Capture the cell that displays the provided text and extract its [X, Y] central coordinate. 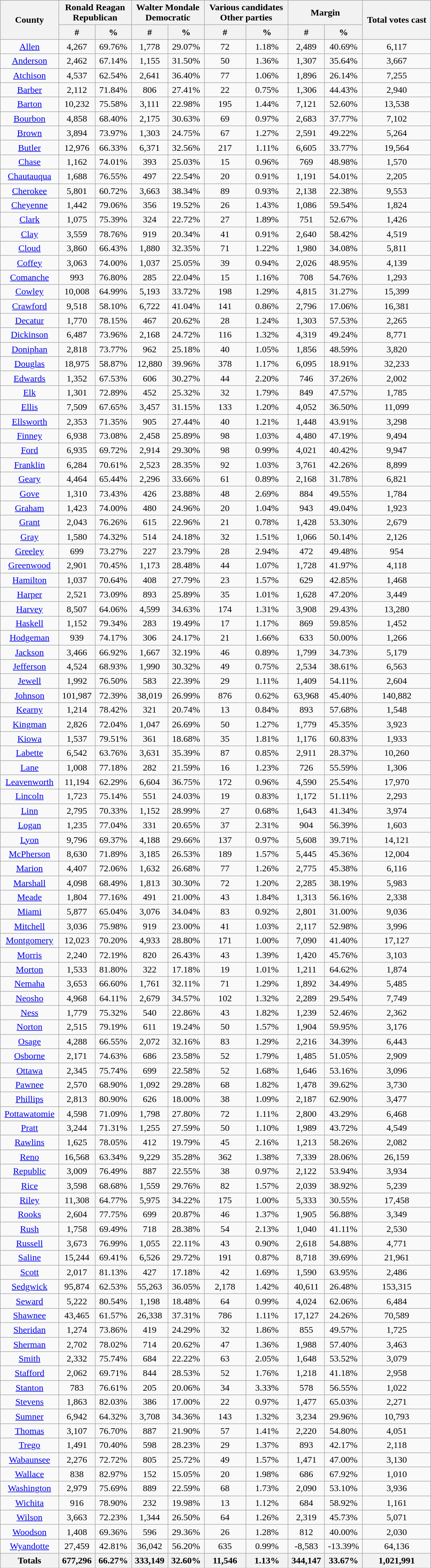
2,640 [306, 234]
2,039 [306, 1186]
27.44% [186, 422]
19.24% [186, 1027]
Cloud [30, 249]
6,443 [397, 1041]
79.19% [113, 1027]
Ellis [30, 407]
34.63% [186, 609]
5,239 [397, 1186]
53.10% [343, 1488]
Leavenworth [30, 782]
Phillips [30, 1099]
1,218 [306, 1373]
58.92% [343, 1503]
54.11% [343, 681]
62.54% [113, 75]
14,121 [397, 839]
54.76% [343, 277]
606 [150, 378]
59.95% [343, 1027]
28.80% [186, 941]
282 [150, 768]
Smith [30, 1359]
63,968 [306, 696]
2,117 [306, 926]
67.14% [113, 61]
1,352 [77, 378]
Cowley [30, 292]
7,255 [397, 75]
Jewell [30, 681]
71.09% [113, 1113]
26.50% [186, 1517]
35.64% [343, 61]
82.97% [113, 1474]
68.90% [113, 1085]
2,265 [397, 320]
67.53% [113, 378]
3,667 [397, 61]
26,338 [150, 1315]
Rice [30, 1186]
4,771 [397, 1243]
66.92% [113, 652]
Jefferson [30, 667]
2,112 [77, 90]
57.68% [343, 710]
66.33% [113, 147]
49.22% [343, 133]
143 [225, 1416]
321 [150, 710]
54 [225, 1229]
1.51% [267, 537]
Kearny [30, 710]
75.58% [113, 104]
75.32% [113, 1013]
Rooks [30, 1215]
Graham [30, 508]
3,974 [397, 811]
1,471 [306, 1460]
2,534 [306, 667]
5,811 [397, 249]
1,723 [77, 796]
1.04% [267, 508]
1,896 [306, 75]
962 [150, 349]
1,904 [306, 1027]
6,487 [77, 335]
419 [150, 1330]
28.99% [186, 811]
49.57% [343, 1330]
Sumner [30, 1416]
1,478 [306, 1085]
812 [306, 1532]
805 [150, 1460]
27.41% [186, 90]
Johnson [30, 696]
6,542 [77, 753]
Harper [30, 594]
140,882 [397, 696]
1,778 [150, 47]
56.55% [343, 1388]
1,423 [77, 508]
2,486 [397, 1272]
714 [150, 1344]
174 [225, 609]
52.67% [343, 220]
71.31% [113, 1128]
152 [150, 1474]
3,477 [397, 1099]
70,589 [397, 1315]
39.96% [186, 364]
38.92% [343, 1186]
29.36% [186, 1532]
26.69% [186, 724]
32.11% [186, 984]
378 [225, 364]
Morton [30, 969]
677,296 [77, 1560]
1,075 [77, 220]
53.30% [343, 522]
62.29% [113, 782]
783 [77, 1388]
876 [225, 696]
993 [77, 277]
59.54% [343, 205]
386 [150, 1402]
10,232 [77, 104]
40,611 [306, 1287]
Miami [30, 912]
36.40% [186, 75]
2,795 [77, 811]
76.70% [113, 1431]
29.66% [186, 839]
1,211 [306, 969]
1,905 [306, 1215]
2,289 [306, 998]
Scott [30, 1272]
1.98% [267, 1474]
2,914 [150, 450]
2,090 [306, 1488]
2,118 [397, 1445]
855 [306, 1330]
87 [225, 753]
69.71% [113, 1373]
615 [150, 522]
5,975 [150, 1200]
64.62% [343, 969]
4,024 [306, 1301]
Ellsworth [30, 422]
1.41% [267, 1431]
42.17% [343, 1445]
769 [306, 162]
1,293 [397, 277]
49.24% [343, 335]
69.76% [113, 47]
Shawnee [30, 1315]
42 [225, 1272]
41.11% [343, 1229]
Clay [30, 234]
74.01% [113, 162]
29.30% [186, 450]
43.91% [343, 422]
31.15% [186, 407]
1.07% [267, 566]
Meade [30, 897]
89 [225, 191]
79.51% [113, 739]
1,758 [77, 1229]
2,641 [150, 75]
2,911 [306, 753]
28.53% [186, 1373]
61 [225, 479]
62.53% [113, 1287]
9,494 [397, 436]
Washington [30, 1488]
5,179 [397, 652]
Wichita [30, 1503]
1,728 [306, 566]
26.53% [186, 854]
29.96% [343, 1416]
Montgomery [30, 941]
820 [150, 955]
35.28% [186, 1157]
Chautauqua [30, 176]
583 [150, 681]
4,021 [306, 450]
551 [150, 796]
45.40% [343, 696]
54.80% [343, 1431]
38.34% [186, 191]
3,653 [77, 984]
5,071 [397, 1517]
18.48% [186, 1301]
76.50% [113, 681]
6,371 [150, 147]
33.67% [343, 1560]
42.81% [113, 1546]
Dickinson [30, 335]
71.84% [113, 90]
34.08% [343, 249]
4,098 [77, 883]
1,863 [77, 1402]
32,233 [397, 364]
41.18% [343, 1373]
38.61% [343, 667]
1.69% [267, 1272]
1,880 [150, 249]
0.94% [267, 263]
4,599 [150, 609]
10,793 [397, 1416]
75.98% [113, 926]
45.38% [343, 868]
3,894 [77, 133]
17,458 [397, 1200]
6,938 [77, 436]
17.06% [343, 306]
26.43% [186, 955]
72.39% [113, 696]
2,515 [77, 1027]
3,176 [397, 1027]
1.44% [267, 104]
53.52% [343, 1359]
Linn [30, 811]
1,923 [397, 508]
2,462 [77, 61]
77.04% [113, 825]
Various candidatesOther parties [246, 13]
Haskell [30, 623]
285 [150, 277]
467 [150, 320]
66.27% [113, 1560]
884 [306, 494]
4,598 [77, 1113]
611 [150, 1027]
54.88% [343, 1243]
3,761 [306, 465]
32.56% [186, 147]
48.98% [343, 162]
1,933 [397, 739]
1,628 [306, 594]
Wyandotte [30, 1546]
24.29% [186, 1330]
172 [225, 782]
4,188 [150, 839]
Saline [30, 1258]
2,958 [397, 1373]
344,147 [306, 1560]
3,234 [306, 1416]
497 [150, 176]
24.03% [186, 796]
1,172 [306, 796]
Walter MondaleDemocratic [168, 13]
101,987 [77, 696]
18,975 [77, 364]
Edwards [30, 378]
Barton [30, 104]
3,908 [306, 609]
0.78% [267, 522]
78.76% [113, 234]
4,051 [397, 1431]
205 [150, 1388]
1,198 [150, 1301]
10,008 [77, 292]
1,784 [397, 494]
10,260 [397, 753]
41.40% [343, 941]
69.37% [113, 839]
3,111 [150, 104]
73.96% [113, 335]
1,420 [306, 955]
1,155 [150, 61]
1,491 [77, 1445]
8,718 [306, 1258]
9,796 [77, 839]
9,947 [397, 450]
2,901 [77, 566]
28.35% [186, 465]
6,526 [150, 1258]
70.61% [113, 465]
Nemaha [30, 984]
Gove [30, 494]
23.88% [186, 494]
Clark [30, 220]
68.49% [113, 883]
67.92% [343, 1474]
2,940 [397, 90]
22.22% [186, 1359]
1.06% [267, 75]
2,683 [306, 119]
6,116 [397, 868]
2,362 [397, 1013]
24.26% [343, 1315]
66.55% [113, 1041]
9,036 [397, 912]
7,090 [306, 941]
1,874 [397, 969]
Decatur [30, 320]
1,856 [306, 349]
64.06% [113, 609]
0.90% [267, 1243]
Grant [30, 522]
1,799 [306, 652]
72.89% [113, 392]
-13.39% [343, 1546]
4,519 [397, 234]
32.16% [186, 1041]
2,276 [77, 1460]
19.49% [186, 623]
Doniphan [30, 349]
4,537 [77, 75]
171 [225, 941]
3,185 [150, 854]
1,648 [306, 1359]
331 [150, 825]
838 [77, 1474]
68.68% [113, 1186]
2,293 [397, 796]
34.39% [343, 1041]
2,126 [397, 537]
0.68% [267, 811]
2,062 [77, 1373]
Neosho [30, 998]
2,813 [77, 1099]
3,820 [397, 349]
4,549 [397, 1128]
849 [306, 392]
34.36% [186, 1416]
22.39% [186, 681]
Greeley [30, 551]
56.20% [186, 1546]
626 [150, 1099]
1.89% [267, 220]
Marion [30, 868]
191 [225, 1258]
362 [225, 1157]
1.24% [267, 320]
Jackson [30, 652]
116 [225, 335]
70.45% [113, 566]
15,244 [77, 1258]
2,702 [77, 1344]
76.26% [113, 522]
1.18% [267, 47]
175 [225, 1200]
18.68% [186, 739]
943 [306, 508]
69 [225, 119]
5,333 [306, 1200]
Totals [30, 1560]
954 [397, 551]
34.57% [186, 998]
Ford [30, 450]
22.96% [186, 522]
37.31% [186, 1315]
480 [150, 508]
306 [150, 638]
6,604 [150, 782]
18.00% [186, 1099]
3,860 [77, 249]
15,399 [397, 292]
1.66% [267, 638]
49.48% [343, 551]
5,877 [77, 912]
3,076 [150, 912]
133 [225, 407]
Atchison [30, 75]
1,274 [77, 1330]
Allen [30, 47]
1,770 [77, 320]
1,008 [77, 768]
76.80% [113, 277]
4,590 [306, 782]
1.28% [267, 1532]
3,936 [397, 1488]
4,858 [77, 119]
24.17% [186, 638]
2,826 [77, 724]
1.13% [267, 1560]
1,992 [77, 681]
33.72% [186, 292]
19.98% [186, 1503]
81.13% [113, 1272]
64.11% [113, 998]
1,570 [397, 162]
11,194 [77, 782]
629 [306, 580]
24.72% [186, 335]
1,092 [150, 1085]
356 [150, 205]
2,521 [77, 594]
29.43% [343, 609]
69.49% [113, 1229]
1,021,991 [397, 1560]
2,296 [150, 479]
75.39% [113, 220]
2.31% [267, 825]
41.97% [343, 566]
491 [150, 897]
514 [150, 537]
12,880 [150, 364]
2,458 [150, 436]
889 [150, 1488]
71.89% [113, 854]
54.01% [343, 176]
3,349 [397, 1215]
75.69% [113, 1488]
1,313 [306, 897]
69.72% [113, 450]
4,052 [306, 407]
596 [150, 1532]
4,139 [397, 263]
40.42% [343, 450]
1,813 [150, 883]
6,117 [397, 47]
2,072 [150, 1041]
36.50% [343, 407]
31.50% [186, 61]
2,205 [397, 176]
48 [225, 494]
6,935 [77, 450]
1,603 [397, 825]
1,477 [306, 1402]
1,191 [306, 176]
726 [306, 768]
Ottawa [30, 1070]
80.54% [113, 1301]
1.73% [267, 1488]
36.05% [186, 1287]
40.00% [343, 1532]
1,590 [306, 1272]
74.17% [113, 638]
Cheyenne [30, 205]
Woodson [30, 1532]
5,264 [397, 133]
1,173 [150, 566]
47.20% [343, 594]
70.64% [113, 580]
33.77% [343, 147]
2,345 [77, 1070]
22.59% [186, 1488]
2,332 [77, 1359]
333,149 [150, 1560]
19,564 [397, 147]
4,319 [306, 335]
Riley [30, 1200]
70.20% [113, 941]
5,193 [150, 292]
Hodgeman [30, 638]
6,095 [306, 364]
78.05% [113, 1143]
2,271 [397, 1402]
6,284 [77, 465]
30.27% [186, 378]
Mitchell [30, 926]
32.60% [186, 1560]
39.69% [343, 1258]
1,632 [150, 868]
11,308 [77, 1200]
1.12% [267, 1503]
1.22% [267, 249]
1,980 [306, 249]
7,121 [306, 104]
904 [306, 825]
2,285 [306, 883]
2,818 [77, 349]
8,630 [77, 854]
36.75% [186, 782]
4,464 [77, 479]
76.49% [113, 1171]
0.93% [267, 191]
3,463 [397, 1344]
34.73% [343, 652]
3,708 [150, 1416]
2,026 [306, 263]
23.79% [186, 551]
1,442 [77, 205]
29.76% [186, 1186]
1.21% [267, 422]
67 [225, 133]
9,553 [397, 191]
74.63% [113, 1056]
2,138 [306, 191]
39.62% [343, 1085]
Chase [30, 162]
12,023 [77, 941]
34.04% [186, 912]
1,824 [397, 205]
746 [306, 378]
Lincoln [30, 796]
45.36% [343, 854]
Hamilton [30, 580]
77.18% [113, 768]
61.57% [113, 1315]
4,968 [77, 998]
28.06% [343, 1157]
11,099 [397, 407]
60.83% [343, 739]
Total votes cast [397, 20]
427 [150, 1272]
2,319 [306, 1517]
20.34% [186, 234]
24.18% [186, 537]
16 [225, 768]
21.59% [186, 768]
718 [150, 1229]
2.13% [267, 1229]
Franklin [30, 465]
3,559 [77, 234]
2.69% [267, 494]
37.26% [343, 378]
45.35% [343, 724]
Brown [30, 133]
1,468 [397, 580]
1.38% [267, 1157]
4,524 [77, 667]
1,667 [150, 652]
2.94% [267, 551]
Pratt [30, 1128]
28.23% [186, 1445]
5,445 [306, 854]
12,004 [397, 854]
29.72% [186, 1258]
Wallace [30, 1474]
6,942 [77, 1416]
27.59% [186, 1128]
1,485 [306, 1056]
Douglas [30, 364]
15.05% [186, 1474]
13,538 [397, 104]
1,452 [397, 623]
76.55% [113, 176]
31.00% [343, 912]
Sedgwick [30, 1287]
869 [306, 623]
Stanton [30, 1388]
County [30, 20]
2,775 [306, 868]
786 [225, 1315]
50.14% [343, 537]
29.54% [343, 998]
141 [225, 306]
51.05% [343, 1056]
4,407 [77, 868]
1.16% [267, 277]
73.08% [113, 436]
48.95% [343, 263]
36,042 [150, 1546]
Kingman [30, 724]
1,537 [77, 739]
Kiowa [30, 739]
26.99% [186, 696]
195 [225, 104]
2,570 [77, 1085]
1,176 [306, 739]
1,214 [77, 710]
Lane [30, 768]
29.07% [186, 47]
2,216 [306, 1041]
26.48% [343, 1287]
0.62% [267, 696]
3.33% [267, 1388]
55,263 [150, 1287]
72.19% [113, 955]
31.27% [343, 292]
73.86% [113, 1330]
1.10% [267, 1128]
Republic [30, 1171]
0.92% [267, 912]
2,043 [77, 522]
56.88% [343, 1215]
232 [150, 1503]
6,605 [306, 147]
4,933 [150, 941]
3,996 [397, 926]
1,307 [306, 61]
2,353 [77, 422]
37.77% [343, 119]
844 [150, 1373]
22.54% [186, 176]
28.37% [343, 753]
34 [225, 1388]
19.52% [186, 205]
59.85% [343, 623]
72.72% [113, 1460]
4,267 [77, 47]
79.06% [113, 205]
393 [150, 162]
1,040 [306, 1229]
37 [225, 825]
2,082 [397, 1143]
76.99% [113, 1243]
20.65% [186, 825]
56.16% [343, 897]
7,102 [397, 119]
27.79% [186, 580]
1,785 [397, 392]
1,798 [150, 1113]
64.99% [113, 292]
Margin [325, 13]
3,673 [77, 1243]
Anderson [30, 61]
426 [150, 494]
7,749 [397, 998]
49.04% [343, 508]
51.11% [343, 796]
1,548 [397, 710]
49.55% [343, 494]
1,235 [77, 825]
22.38% [343, 191]
3,923 [397, 724]
Sheridan [30, 1330]
7,509 [77, 407]
2.20% [267, 378]
81.80% [113, 969]
19.79% [186, 1143]
2.16% [267, 1143]
1.39% [267, 955]
38,019 [150, 696]
3,009 [77, 1171]
Osage [30, 1041]
67.65% [113, 407]
9,518 [77, 306]
1,688 [77, 176]
1,426 [397, 220]
939 [77, 638]
598 [150, 1445]
1,625 [77, 1143]
80.90% [113, 1099]
Bourbon [30, 119]
45 [225, 1143]
74.32% [113, 537]
3,107 [77, 1431]
31.78% [343, 479]
Comanche [30, 277]
58.42% [343, 234]
2,240 [77, 955]
806 [150, 90]
47.19% [343, 436]
540 [150, 1013]
71.35% [113, 422]
5,485 [397, 984]
1,310 [77, 494]
Crawford [30, 306]
3,631 [150, 753]
56.39% [343, 825]
25.05% [186, 263]
227 [150, 551]
Ronald ReaganRepublican [95, 13]
1,213 [306, 1143]
35.39% [186, 753]
324 [150, 220]
58.26% [343, 1143]
3,466 [77, 652]
78.02% [113, 1344]
Harvey [30, 609]
137 [225, 839]
72.04% [113, 724]
16,381 [397, 306]
69.41% [113, 1258]
2,800 [306, 1113]
Marshall [30, 883]
Gray [30, 537]
3,036 [77, 926]
1,533 [77, 969]
1,255 [150, 1128]
1,409 [306, 681]
Pottawatomie [30, 1113]
3,130 [397, 1460]
45.76% [343, 955]
3,096 [397, 1070]
1,580 [77, 537]
47.00% [343, 1460]
3,244 [77, 1128]
43.29% [343, 1113]
25.03% [186, 162]
Butler [30, 147]
42.85% [343, 580]
53.16% [343, 1070]
4,118 [397, 566]
22.11% [186, 1243]
Wilson [30, 1517]
2,030 [397, 1532]
2,002 [397, 378]
73.09% [113, 594]
0.85% [267, 753]
Thomas [30, 1431]
1.42% [267, 1287]
16,568 [77, 1157]
5,222 [77, 1301]
102 [225, 998]
25.32% [186, 392]
20.87% [186, 1215]
2,796 [306, 306]
1,428 [306, 522]
22.04% [186, 277]
Rawlins [30, 1143]
52.60% [343, 104]
Elk [30, 392]
77.75% [113, 1215]
1,162 [77, 162]
39.71% [343, 839]
52.46% [343, 1013]
2,489 [306, 47]
Labette [30, 753]
62.90% [343, 1099]
1.05% [267, 349]
2,618 [306, 1243]
Coffey [30, 263]
1,055 [150, 1243]
72.23% [113, 1517]
1,344 [150, 1517]
95,874 [77, 1287]
1,725 [397, 1330]
2,530 [397, 1229]
13,280 [397, 609]
78.90% [113, 1503]
50.00% [343, 638]
McPherson [30, 854]
Ness [30, 1013]
7,339 [306, 1157]
1,559 [150, 1186]
39 [225, 263]
1.31% [267, 609]
283 [150, 623]
65.03% [343, 1402]
73.43% [113, 494]
12,976 [77, 147]
472 [306, 551]
64,136 [397, 1546]
1,643 [306, 811]
0.86% [267, 306]
1,989 [306, 1128]
48.59% [343, 349]
Cherokee [30, 191]
29.28% [186, 1085]
21.90% [186, 1431]
22.98% [186, 104]
Sherman [30, 1344]
22.55% [186, 1171]
27.80% [186, 1113]
64.77% [113, 1200]
2,171 [77, 1056]
Barber [30, 90]
916 [77, 1503]
24.96% [186, 508]
63.95% [343, 1272]
18.91% [343, 364]
34.49% [343, 984]
Lyon [30, 839]
6,563 [397, 667]
28.48% [186, 566]
65.04% [113, 912]
2,909 [397, 1056]
23 [225, 580]
361 [150, 739]
2,591 [306, 133]
1,646 [306, 1070]
55.59% [343, 768]
70.33% [113, 811]
68.40% [113, 119]
217 [225, 147]
27,459 [77, 1546]
189 [225, 854]
79.34% [113, 623]
8,507 [77, 609]
1,988 [306, 1344]
78.15% [113, 320]
1,239 [306, 1013]
21.00% [186, 897]
32.19% [186, 652]
47 [225, 1344]
30.30% [186, 883]
30.63% [186, 119]
-8,583 [306, 1546]
0.83% [267, 796]
Wabaunsee [30, 1460]
3,730 [397, 1085]
Finney [30, 436]
1,301 [77, 392]
1.43% [267, 205]
1.23% [267, 768]
57.40% [343, 1344]
1,066 [306, 537]
2,122 [306, 1171]
22.86% [186, 1013]
635 [225, 1546]
3,598 [77, 1186]
1,990 [150, 667]
77.16% [113, 897]
30.55% [343, 1200]
17,970 [397, 782]
53.94% [343, 1171]
2,178 [225, 1287]
34.22% [186, 1200]
28.38% [186, 1229]
2,220 [306, 1431]
2,979 [77, 1488]
3,457 [150, 407]
408 [150, 580]
1,086 [306, 205]
Russell [30, 1243]
21,961 [397, 1258]
8,899 [397, 465]
Morris [30, 955]
68.93% [113, 667]
6,468 [397, 1113]
4,815 [306, 292]
Reno [30, 1157]
26.68% [186, 868]
1,047 [150, 724]
92 [225, 465]
633 [306, 638]
73.27% [113, 551]
8,771 [397, 335]
6,484 [397, 1301]
17 [225, 623]
1.68% [267, 1070]
751 [306, 220]
3,079 [397, 1359]
66.43% [113, 249]
9,229 [150, 1157]
58.10% [113, 306]
20.06% [186, 1388]
25.54% [343, 782]
63 [225, 1359]
198 [225, 292]
43.72% [343, 1128]
63.34% [113, 1157]
3,934 [397, 1171]
41.34% [343, 811]
23.58% [186, 1056]
Trego [30, 1445]
Osborne [30, 1056]
47.57% [343, 392]
62.06% [343, 1301]
57 [225, 1431]
412 [150, 1143]
Stevens [30, 1402]
24.75% [186, 133]
25.72% [186, 1460]
65.44% [113, 479]
1,022 [397, 1388]
5,608 [306, 839]
6,722 [150, 306]
41.04% [186, 306]
43,465 [77, 1315]
22.72% [186, 220]
1,266 [397, 638]
3,063 [77, 263]
1,010 [397, 1474]
78.42% [113, 710]
Pawnee [30, 1085]
57.53% [343, 320]
33.66% [186, 479]
60.72% [113, 191]
11,546 [225, 1560]
0.84% [267, 710]
42.26% [343, 465]
63.76% [113, 753]
72.06% [113, 868]
1.76% [267, 1373]
2,017 [77, 1272]
30.32% [186, 667]
64.32% [113, 1416]
708 [306, 277]
153,315 [397, 1287]
1,892 [306, 984]
22.58% [186, 1070]
38.19% [343, 883]
Greenwood [30, 566]
2,187 [306, 1099]
52.98% [343, 926]
5,801 [77, 191]
1.84% [267, 897]
4,480 [306, 436]
45.73% [343, 1517]
73.97% [113, 133]
1.09% [267, 1099]
6,821 [397, 479]
40.69% [343, 47]
1.81% [267, 739]
44.43% [343, 90]
Norton [30, 1027]
82.03% [113, 1402]
2.05% [267, 1359]
1,408 [77, 1532]
905 [150, 422]
1,761 [150, 984]
17.00% [186, 1402]
452 [150, 392]
20.74% [186, 710]
58.87% [113, 364]
4,288 [77, 1041]
Stafford [30, 1373]
Rush [30, 1229]
3,103 [397, 955]
5,983 [397, 883]
69.36% [113, 1532]
23.00% [186, 926]
26.14% [343, 75]
1,161 [397, 1503]
0.87% [267, 1258]
578 [306, 1388]
322 [150, 969]
76.61% [113, 1388]
3,298 [397, 422]
Logan [30, 825]
32.35% [186, 249]
2,523 [150, 465]
66.60% [113, 984]
75.14% [113, 796]
3,449 [397, 594]
73.77% [113, 349]
2,338 [397, 897]
1,804 [77, 897]
2,801 [306, 912]
25.18% [186, 349]
1,448 [306, 422]
Seward [30, 1301]
1.86% [267, 1330]
82 [225, 1186]
70.40% [113, 1445]
26,159 [397, 1157]
2,175 [150, 119]
Geary [30, 479]
